From the cell containing the given text, extract its center point as [x, y] coordinate. 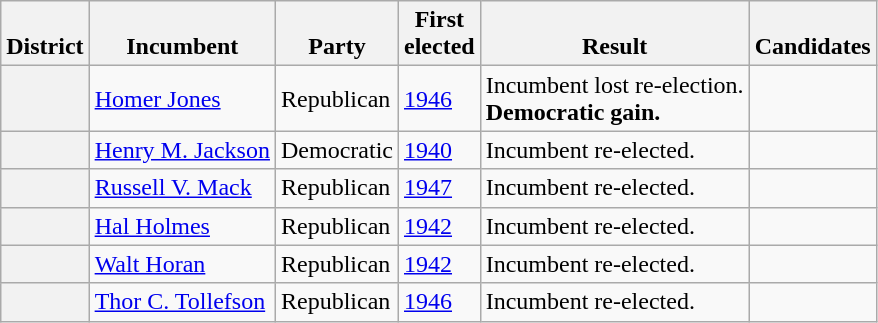
Party [336, 34]
Hal Holmes [182, 226]
Incumbent lost re-election.Democratic gain. [614, 98]
1947 [439, 188]
Democratic [336, 150]
Thor C. Tollefson [182, 302]
Henry M. Jackson [182, 150]
1940 [439, 150]
Homer Jones [182, 98]
Result [614, 34]
Candidates [812, 34]
Firstelected [439, 34]
District [45, 34]
Incumbent [182, 34]
Russell V. Mack [182, 188]
Walt Horan [182, 264]
